Output the (x, y) coordinate of the center of the cell containing the given text.  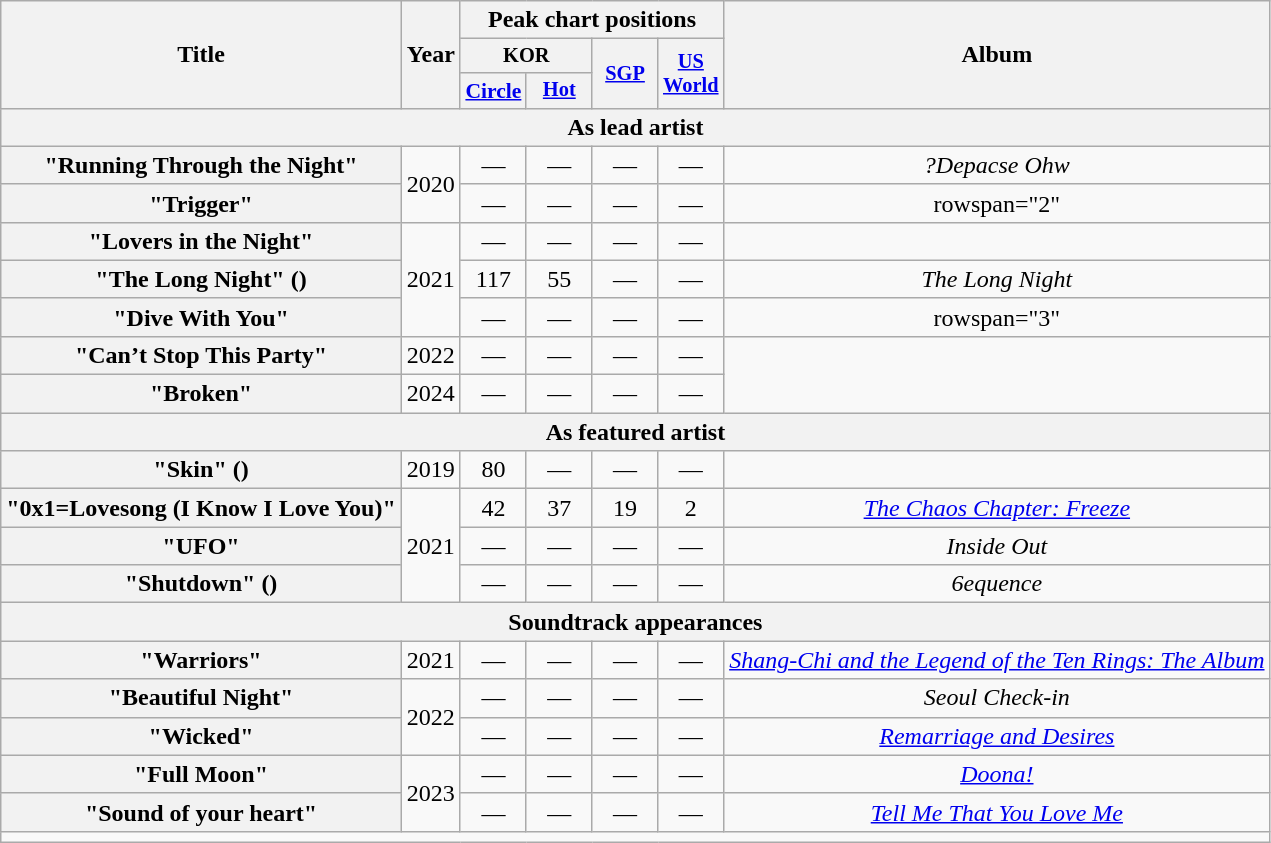
"Wicked" (202, 736)
117 (493, 279)
"Dive With You" (202, 317)
Title (202, 54)
Doona! (997, 774)
42 (493, 508)
The Long Night (997, 279)
?Depacse Ohw (997, 165)
"Warriors" (202, 660)
Peak chart positions (592, 20)
Album (997, 54)
Remarriage and Desires (997, 736)
37 (559, 508)
6equence (997, 584)
"Can’t Stop This Party" (202, 355)
Tell Me That You Love Me (997, 812)
The Chaos Chapter: Freeze (997, 508)
55 (559, 279)
2019 (430, 470)
SGP (625, 74)
2023 (430, 793)
"The Long Night" () (202, 279)
19 (625, 508)
rowspan="3" (997, 317)
As lead artist (636, 127)
Shang-Chi and the Legend of the Ten Rings: The Album (997, 660)
"Beautiful Night" (202, 698)
Seoul Check-in (997, 698)
"0x1=Lovesong (I Know I Love You)" (202, 508)
"Sound of your heart" (202, 812)
Soundtrack appearances (636, 622)
2024 (430, 394)
"Running Through the Night" (202, 165)
Hot (559, 90)
Circle (493, 90)
"Lovers in the Night" (202, 241)
"UFO" (202, 546)
Inside Out (997, 546)
KOR (526, 56)
Year (430, 54)
USWorld (691, 74)
"Trigger" (202, 203)
rowspan="2" (997, 203)
"Full Moon" (202, 774)
"Skin" () (202, 470)
"Shutdown" () (202, 584)
2020 (430, 184)
"Broken" (202, 394)
80 (493, 470)
As featured artist (636, 432)
2 (691, 508)
